Scan for the cell matching the given text and deliver its [x, y] coordinate at center. 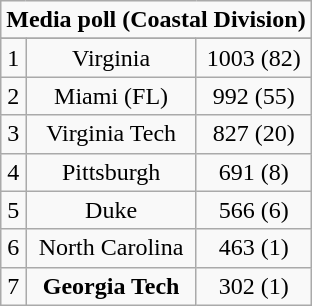
Virginia Tech [111, 134]
302 (1) [254, 286]
992 (55) [254, 96]
4 [14, 172]
Virginia [111, 58]
2 [14, 96]
7 [14, 286]
Miami (FL) [111, 96]
6 [14, 248]
3 [14, 134]
5 [14, 210]
North Carolina [111, 248]
Georgia Tech [111, 286]
1 [14, 58]
Pittsburgh [111, 172]
691 (8) [254, 172]
566 (6) [254, 210]
Media poll (Coastal Division) [156, 20]
463 (1) [254, 248]
827 (20) [254, 134]
1003 (82) [254, 58]
Duke [111, 210]
